Pinpoint the cell where the given text exists, returning its [x, y] midpoint coordinate. 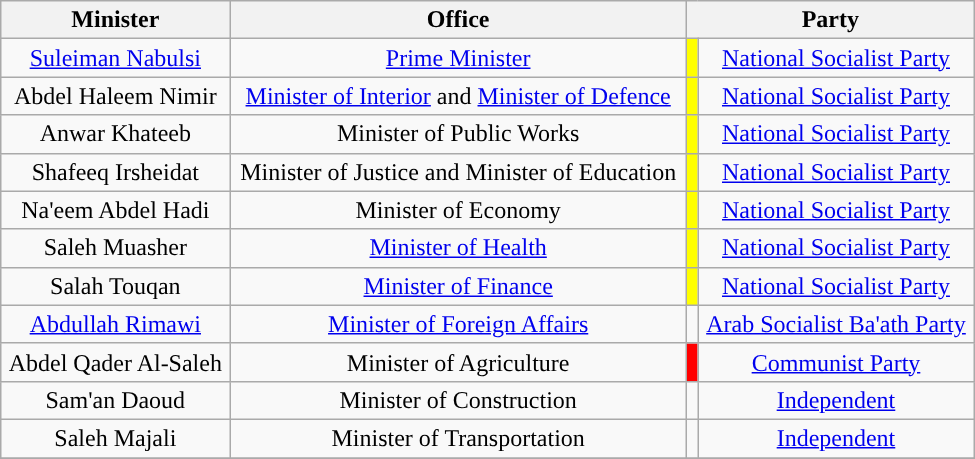
Sam'an Daoud [116, 400]
Minister of Justice and Minister of Education [458, 172]
Abdullah Rimawi [116, 324]
Party [830, 20]
Minister of Transportation [458, 438]
Saleh Majali [116, 438]
Minister of Public Works [458, 134]
Suleiman Nabulsi [116, 58]
Office [458, 20]
Minister [116, 20]
Communist Party [836, 362]
Minister of Health [458, 248]
Minister of Finance [458, 286]
Minister of Agriculture [458, 362]
Minister of Foreign Affairs [458, 324]
Saleh Muasher [116, 248]
Minister of Interior and Minister of Defence [458, 96]
Abdel Qader Al-Saleh [116, 362]
Salah Touqan [116, 286]
Minister of Construction [458, 400]
Shafeeq Irsheidat [116, 172]
Arab Socialist Ba'ath Party [836, 324]
Minister of Economy [458, 210]
Prime Minister [458, 58]
Na'eem Abdel Hadi [116, 210]
Anwar Khateeb [116, 134]
Abdel Haleem Nimir [116, 96]
